Find where the given text appears and provide that cell's center as (X, Y) coordinate. 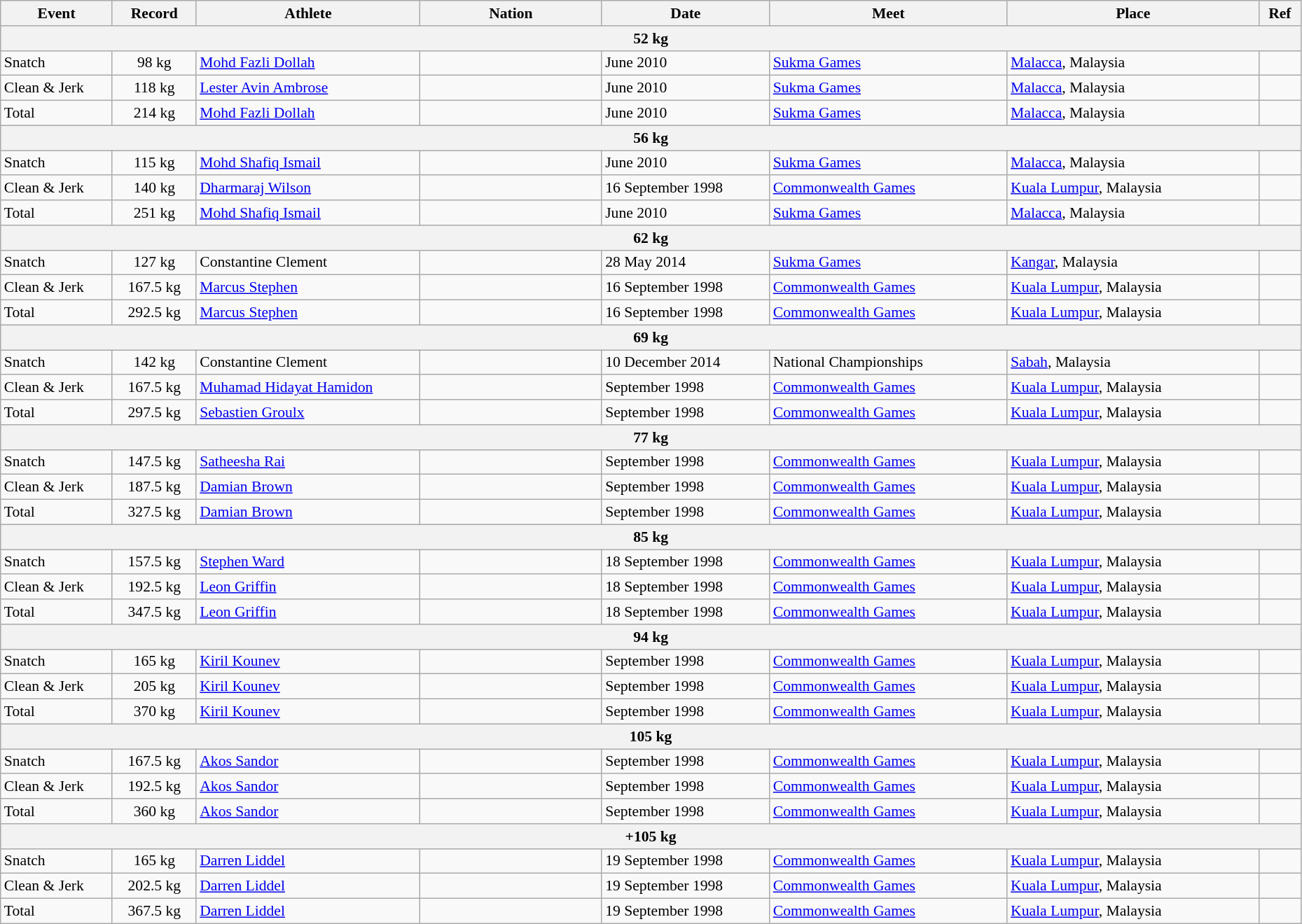
214 kg (154, 113)
347.5 kg (154, 612)
94 kg (651, 637)
Dharmaraj Wilson (308, 188)
327.5 kg (154, 512)
Nation (511, 13)
69 kg (651, 337)
187.5 kg (154, 487)
251 kg (154, 213)
142 kg (154, 363)
147.5 kg (154, 462)
Sabah, Malaysia (1133, 363)
297.5 kg (154, 412)
10 December 2014 (686, 363)
Stephen Ward (308, 562)
Date (686, 13)
292.5 kg (154, 313)
370 kg (154, 712)
Place (1133, 13)
98 kg (154, 63)
Ref (1280, 13)
+105 kg (651, 836)
Athlete (308, 13)
202.5 kg (154, 886)
140 kg (154, 188)
Kangar, Malaysia (1133, 262)
205 kg (154, 687)
115 kg (154, 163)
360 kg (154, 811)
Sebastien Groulx (308, 412)
367.5 kg (154, 911)
105 kg (651, 736)
National Championships (888, 363)
Lester Avin Ambrose (308, 88)
85 kg (651, 537)
Muhamad Hidayat Hamidon (308, 388)
Record (154, 13)
52 kg (651, 38)
Satheesha Rai (308, 462)
62 kg (651, 238)
157.5 kg (154, 562)
77 kg (651, 437)
28 May 2014 (686, 262)
Event (57, 13)
127 kg (154, 262)
Meet (888, 13)
56 kg (651, 138)
118 kg (154, 88)
